For the text-containing cell, return its midpoint in (x, y) coordinate format. 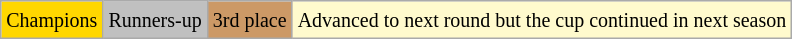
Runners-up (155, 20)
Champions (52, 20)
3rd place (250, 20)
Advanced to next round but the cup continued in next season (542, 20)
